For the text-containing cell, return its midpoint in (X, Y) coordinate format. 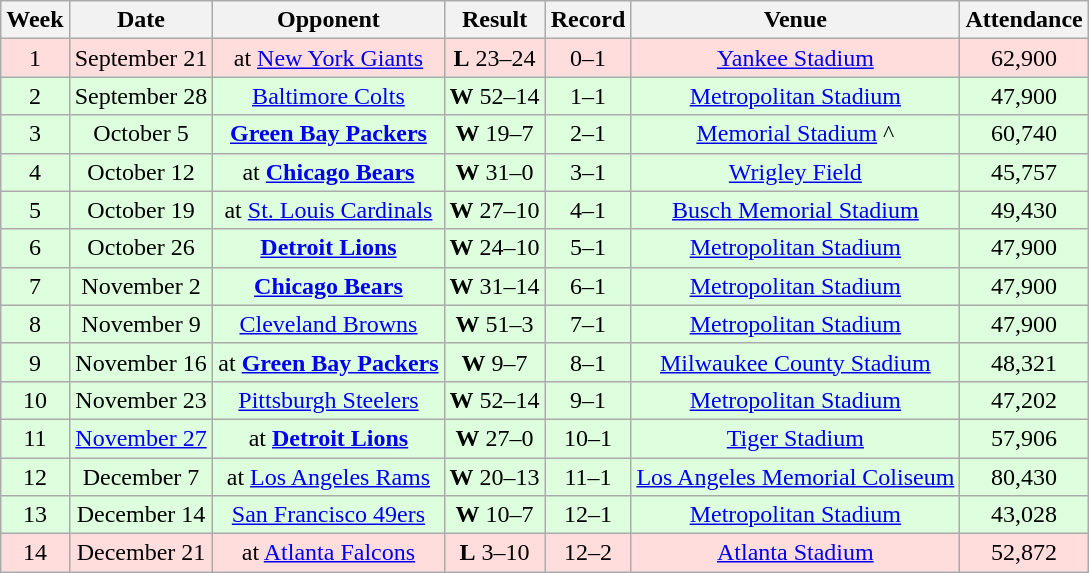
November 23 (141, 400)
48,321 (1024, 362)
11 (35, 438)
December 21 (141, 553)
11–1 (588, 477)
3–1 (588, 172)
6–1 (588, 286)
49,430 (1024, 210)
5 (35, 210)
November 2 (141, 286)
Pittsburgh Steelers (328, 400)
10 (35, 400)
12 (35, 477)
at Los Angeles Rams (328, 477)
at Detroit Lions (328, 438)
1–1 (588, 96)
Yankee Stadium (796, 58)
1 (35, 58)
December 14 (141, 515)
W 27–10 (494, 210)
Result (494, 20)
October 19 (141, 210)
W 19–7 (494, 134)
September 28 (141, 96)
12–1 (588, 515)
2–1 (588, 134)
November 9 (141, 324)
December 7 (141, 477)
W 9–7 (494, 362)
at Chicago Bears (328, 172)
October 5 (141, 134)
Memorial Stadium ^ (796, 134)
W 51–3 (494, 324)
10–1 (588, 438)
60,740 (1024, 134)
W 10–7 (494, 515)
6 (35, 248)
45,757 (1024, 172)
Baltimore Colts (328, 96)
November 16 (141, 362)
13 (35, 515)
7–1 (588, 324)
San Francisco 49ers (328, 515)
4 (35, 172)
Los Angeles Memorial Coliseum (796, 477)
43,028 (1024, 515)
at Green Bay Packers (328, 362)
Week (35, 20)
September 21 (141, 58)
14 (35, 553)
0–1 (588, 58)
Milwaukee County Stadium (796, 362)
12–2 (588, 553)
Date (141, 20)
Tiger Stadium (796, 438)
W 31–0 (494, 172)
Venue (796, 20)
Green Bay Packers (328, 134)
W 27–0 (494, 438)
at New York Giants (328, 58)
L 3–10 (494, 553)
October 12 (141, 172)
Busch Memorial Stadium (796, 210)
October 26 (141, 248)
Detroit Lions (328, 248)
Attendance (1024, 20)
Atlanta Stadium (796, 553)
Cleveland Browns (328, 324)
W 31–14 (494, 286)
4–1 (588, 210)
W 20–13 (494, 477)
80,430 (1024, 477)
2 (35, 96)
L 23–24 (494, 58)
47,202 (1024, 400)
3 (35, 134)
8 (35, 324)
52,872 (1024, 553)
at St. Louis Cardinals (328, 210)
W 24–10 (494, 248)
Chicago Bears (328, 286)
Wrigley Field (796, 172)
at Atlanta Falcons (328, 553)
November 27 (141, 438)
9 (35, 362)
Opponent (328, 20)
62,900 (1024, 58)
5–1 (588, 248)
57,906 (1024, 438)
7 (35, 286)
9–1 (588, 400)
8–1 (588, 362)
Record (588, 20)
